Detect which cell encompasses the target text, then output its [X, Y] center coordinate. 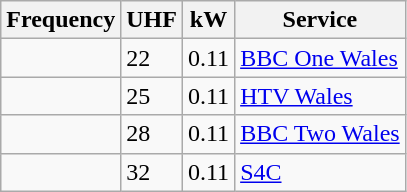
Frequency [61, 20]
BBC One Wales [320, 58]
28 [152, 134]
S4C [320, 172]
kW [208, 20]
UHF [152, 20]
BBC Two Wales [320, 134]
32 [152, 172]
22 [152, 58]
25 [152, 96]
Service [320, 20]
HTV Wales [320, 96]
